Detect which cell encompasses the target text, then output its (X, Y) center coordinate. 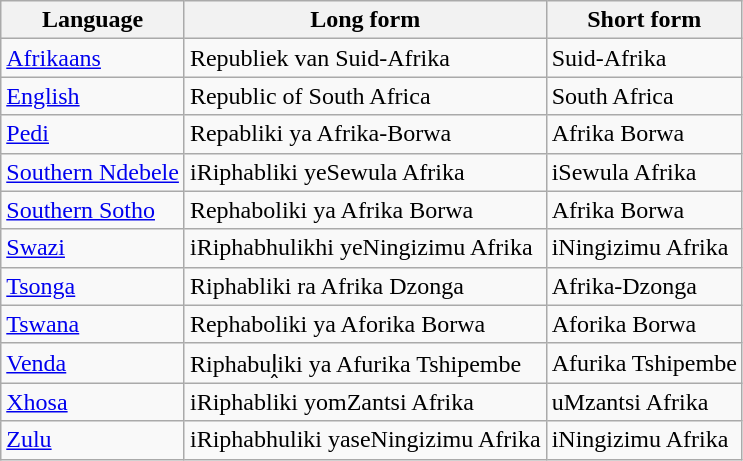
Republiek van Suid-Afrika (365, 58)
Venda (93, 363)
Afrikaans (93, 58)
Suid-Afrika (644, 58)
Riphabuḽiki ya Afurika Tshipembe (365, 363)
Repabliki ya Afrika-Borwa (365, 134)
iSewula Afrika (644, 172)
Riphabliki ra Afrika Dzonga (365, 286)
Language (93, 20)
iRiphabhulikhi yeNingizimu Afrika (365, 248)
Short form (644, 20)
South Africa (644, 96)
Rephaboliki ya Afrika Borwa (365, 210)
Zulu (93, 440)
iRiphabliki yeSewula Afrika (365, 172)
iRiphabliki yomZantsi Afrika (365, 402)
uMzantsi Afrika (644, 402)
Xhosa (93, 402)
Southern Ndebele (93, 172)
Republic of South Africa (365, 96)
Tswana (93, 324)
Aforika Borwa (644, 324)
Afrika-Dzonga (644, 286)
Rephaboliki ya Aforika Borwa (365, 324)
Long form (365, 20)
Tsonga (93, 286)
Swazi (93, 248)
Afurika Tshipembe (644, 363)
Southern Sotho (93, 210)
Pedi (93, 134)
English (93, 96)
iRiphabhuliki yaseNingizimu Afrika (365, 440)
